Find where the given text appears and provide that cell's center as [X, Y] coordinate. 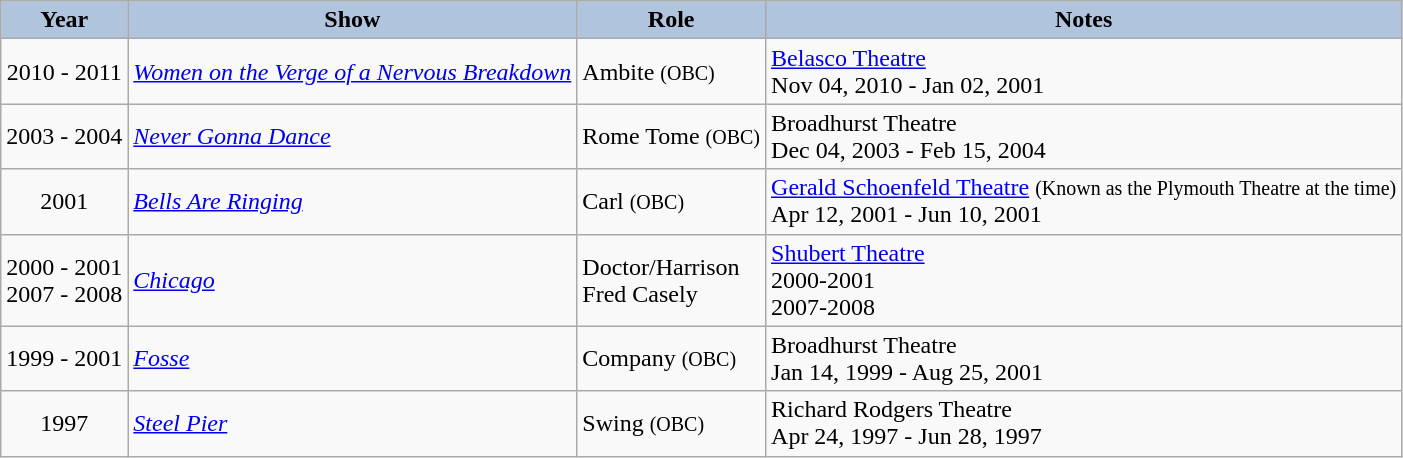
2001 [64, 202]
Richard Rodgers Theatre Apr 24, 1997 - Jun 28, 1997 [1084, 424]
Bells Are Ringing [352, 202]
Gerald Schoenfeld Theatre (Known as the Plymouth Theatre at the time) Apr 12, 2001 - Jun 10, 2001 [1084, 202]
Role [672, 20]
Shubert Theatre 2000-2001 2007-2008 [1084, 280]
1999 - 2001 [64, 358]
Never Gonna Dance [352, 136]
Women on the Verge of a Nervous Breakdown [352, 72]
2010 - 2011 [64, 72]
Belasco Theatre Nov 04, 2010 - Jan 02, 2001 [1084, 72]
Chicago [352, 280]
2000 - 2001 2007 - 2008 [64, 280]
Doctor/Harrison Fred Casely [672, 280]
Rome Tome (OBC) [672, 136]
2003 - 2004 [64, 136]
1997 [64, 424]
Steel Pier [352, 424]
Swing (OBC) [672, 424]
Notes [1084, 20]
Year [64, 20]
Fosse [352, 358]
Ambite (OBC) [672, 72]
Broadhurst Theatre Jan 14, 1999 - Aug 25, 2001 [1084, 358]
Company (OBC) [672, 358]
Carl (OBC) [672, 202]
Show [352, 20]
Broadhurst Theatre Dec 04, 2003 - Feb 15, 2004 [1084, 136]
